Capture the cell that displays the provided text and extract its [X, Y] central coordinate. 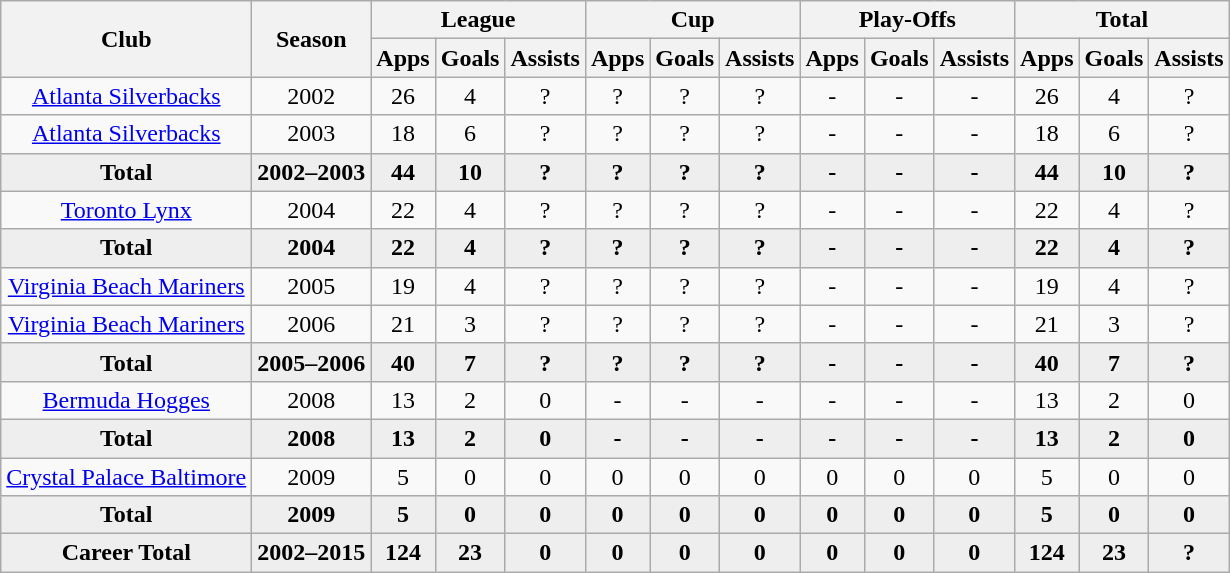
Toronto Lynx [126, 210]
2002–2015 [312, 553]
2003 [312, 134]
League [478, 20]
2002–2003 [312, 172]
Bermuda Hogges [126, 400]
2005–2006 [312, 362]
2002 [312, 96]
Play-Offs [908, 20]
Club [126, 39]
Career Total [126, 553]
Cup [692, 20]
2006 [312, 324]
Crystal Palace Baltimore [126, 477]
Season [312, 39]
2005 [312, 286]
